Identify which cell holds the provided text, then report its (x, y) central coordinate. 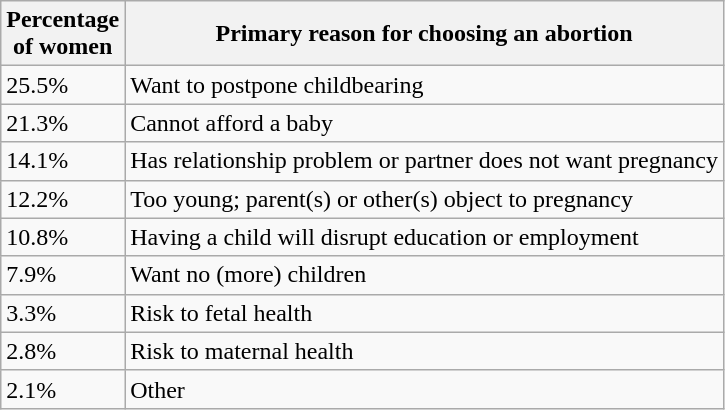
Having a child will disrupt education or employment (424, 237)
14.1% (63, 161)
Want no (more) children (424, 275)
Other (424, 389)
Risk to fetal health (424, 313)
Risk to maternal health (424, 351)
Has relationship problem or partner does not want pregnancy (424, 161)
3.3% (63, 313)
7.9% (63, 275)
2.8% (63, 351)
2.1% (63, 389)
10.8% (63, 237)
12.2% (63, 199)
Too young; parent(s) or other(s) object to pregnancy (424, 199)
Primary reason for choosing an abortion (424, 34)
Cannot afford a baby (424, 123)
25.5% (63, 85)
Want to postpone childbearing (424, 85)
Percentageof women (63, 34)
21.3% (63, 123)
